Locate the cell with the specified text and output its [X, Y] center coordinate. 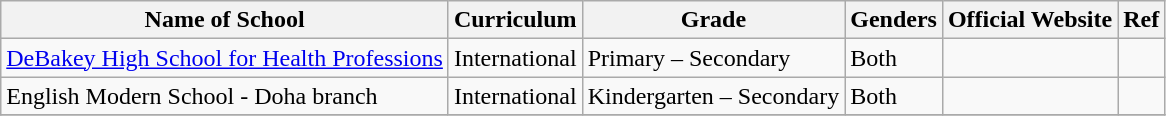
Official Website [1030, 20]
English Modern School - Doha branch [225, 96]
Name of School [225, 20]
Curriculum [515, 20]
Genders [894, 20]
Grade [714, 20]
DeBakey High School for Health Professions [225, 58]
Ref [1142, 20]
Kindergarten – Secondary [714, 96]
Primary – Secondary [714, 58]
